Return the [X, Y] coordinate for the center point of the cell that contains the specified text.  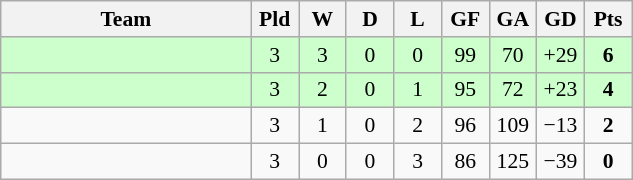
4 [608, 90]
125 [513, 162]
99 [465, 55]
70 [513, 55]
D [370, 19]
109 [513, 126]
86 [465, 162]
96 [465, 126]
Team [126, 19]
−13 [561, 126]
−39 [561, 162]
72 [513, 90]
W [322, 19]
Pld [275, 19]
GF [465, 19]
L [418, 19]
Pts [608, 19]
GD [561, 19]
95 [465, 90]
GA [513, 19]
6 [608, 55]
+23 [561, 90]
+29 [561, 55]
